Detect which cell encompasses the target text, then output its (x, y) center coordinate. 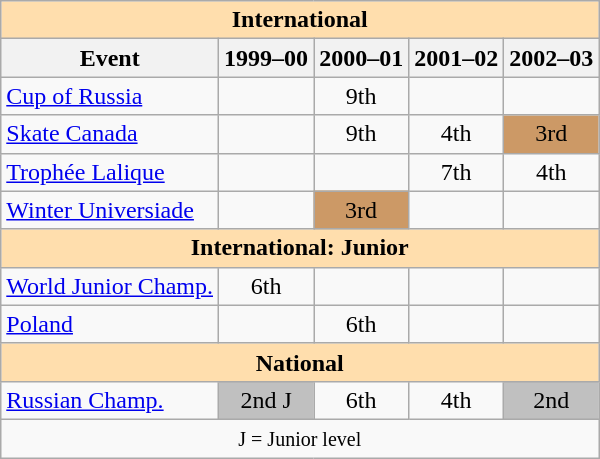
1999–00 (266, 58)
Trophée Lalique (110, 172)
2000–01 (362, 58)
National (300, 362)
Winter Universiade (110, 210)
International: Junior (300, 248)
Event (110, 58)
International (300, 20)
Poland (110, 324)
2001–02 (456, 58)
2nd J (266, 400)
Cup of Russia (110, 96)
Skate Canada (110, 134)
J = Junior level (300, 438)
World Junior Champ. (110, 286)
7th (456, 172)
2nd (552, 400)
Russian Champ. (110, 400)
2002–03 (552, 58)
